Detect which cell encompasses the target text, then output its (x, y) center coordinate. 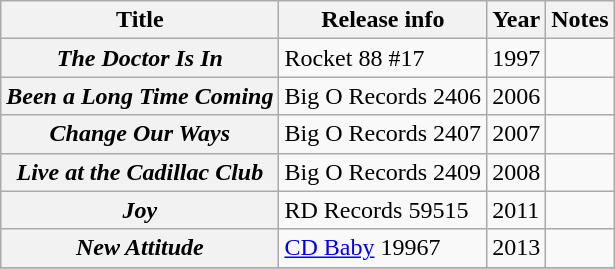
Notes (580, 20)
Change Our Ways (140, 134)
2013 (516, 248)
2007 (516, 134)
RD Records 59515 (383, 210)
Joy (140, 210)
Big O Records 2409 (383, 172)
The Doctor Is In (140, 58)
1997 (516, 58)
Been a Long Time Coming (140, 96)
New Attitude (140, 248)
Title (140, 20)
2006 (516, 96)
Live at the Cadillac Club (140, 172)
2011 (516, 210)
Big O Records 2407 (383, 134)
2008 (516, 172)
Rocket 88 #17 (383, 58)
Big O Records 2406 (383, 96)
CD Baby 19967 (383, 248)
Year (516, 20)
Release info (383, 20)
